Search for the cell housing the specified text and yield its [X, Y] center coordinate. 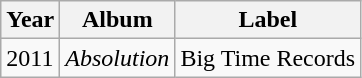
Big Time Records [268, 58]
Album [118, 20]
2011 [30, 58]
Year [30, 20]
Label [268, 20]
Absolution [118, 58]
